Provide the (X, Y) coordinate of the cell's center where the given text is located.  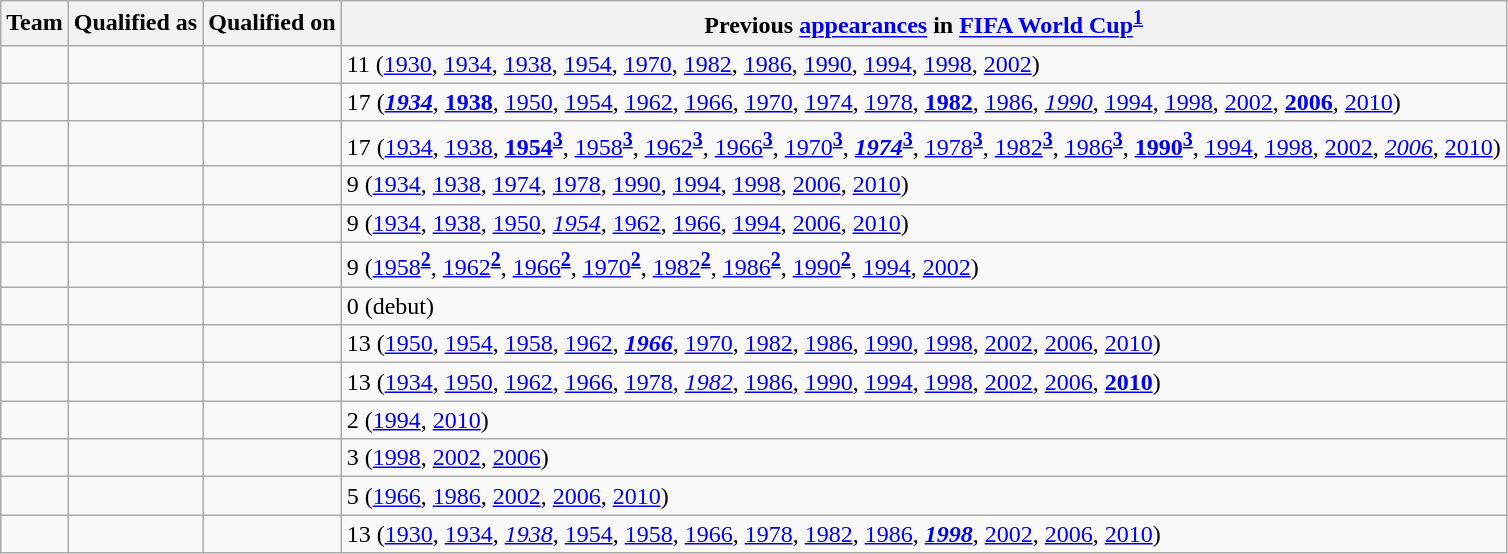
11 (1930, 1934, 1938, 1954, 1970, 1982, 1986, 1990, 1994, 1998, 2002) (924, 64)
0 (debut) (924, 306)
17 (1934, 1938, 19543, 19583, 19623, 19663, 19703, 19743, 19783, 19823, 19863, 19903, 1994, 1998, 2002, 2006, 2010) (924, 144)
3 (1998, 2002, 2006) (924, 458)
17 (1934, 1938, 1950, 1954, 1962, 1966, 1970, 1974, 1978, 1982, 1986, 1990, 1994, 1998, 2002, 2006, 2010) (924, 102)
5 (1966, 1986, 2002, 2006, 2010) (924, 496)
Previous appearances in FIFA World Cup1 (924, 24)
9 (1934, 1938, 1974, 1978, 1990, 1994, 1998, 2006, 2010) (924, 185)
9 (19582, 19622, 19662, 19702, 19822, 19862, 19902, 1994, 2002) (924, 264)
13 (1930, 1934, 1938, 1954, 1958, 1966, 1978, 1982, 1986, 1998, 2002, 2006, 2010) (924, 534)
13 (1950, 1954, 1958, 1962, 1966, 1970, 1982, 1986, 1990, 1998, 2002, 2006, 2010) (924, 344)
2 (1994, 2010) (924, 420)
Qualified as (135, 24)
13 (1934, 1950, 1962, 1966, 1978, 1982, 1986, 1990, 1994, 1998, 2002, 2006, 2010) (924, 382)
9 (1934, 1938, 1950, 1954, 1962, 1966, 1994, 2006, 2010) (924, 223)
Qualified on (272, 24)
Team (35, 24)
